Search for the cell housing the specified text and yield its (x, y) center coordinate. 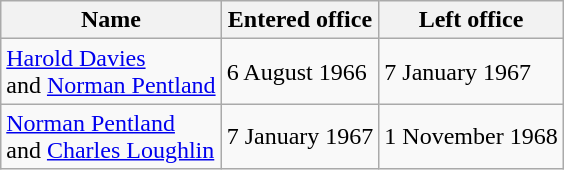
Name (111, 20)
Entered office (300, 20)
1 November 1968 (471, 136)
Harold Davies and Norman Pentland (111, 72)
Left office (471, 20)
Norman Pentland and Charles Loughlin (111, 136)
6 August 1966 (300, 72)
